Locate the cell with the specified text and output its [x, y] center coordinate. 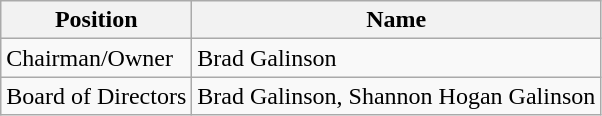
Brad Galinson [396, 58]
Name [396, 20]
Brad Galinson, Shannon Hogan Galinson [396, 96]
Position [96, 20]
Board of Directors [96, 96]
Chairman/Owner [96, 58]
